Locate the cell with the specified text and output its (X, Y) center coordinate. 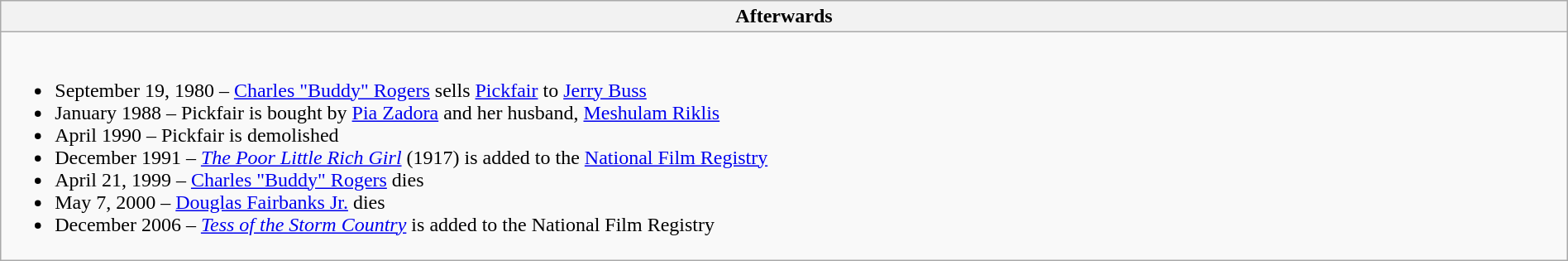
Afterwards (784, 17)
